Capture the cell that displays the provided text and extract its [x, y] central coordinate. 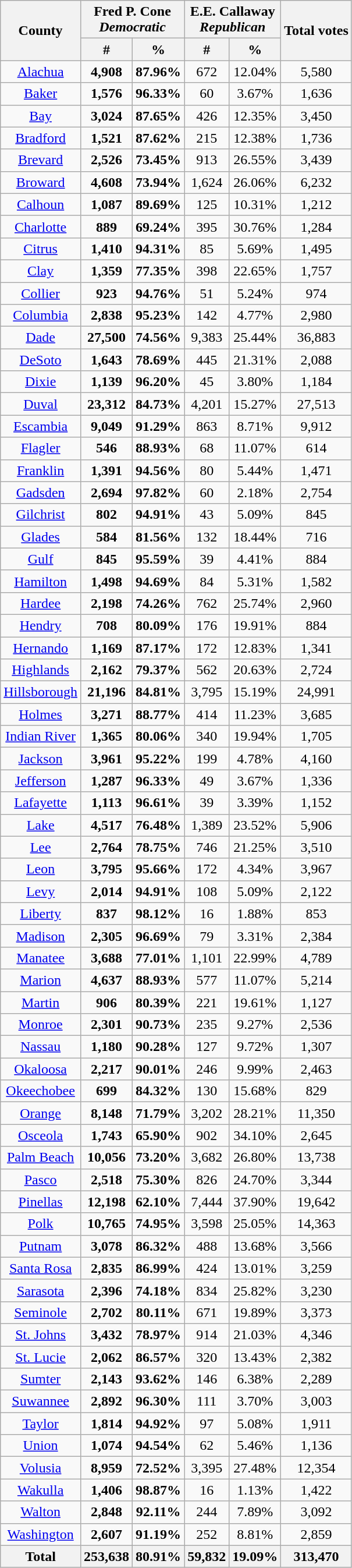
Hamilton [41, 581]
1,169 [106, 648]
671 [207, 1312]
Hillsborough [41, 692]
Liberty [41, 914]
Suwannee [41, 1401]
3,259 [317, 1268]
19.94% [255, 737]
Holmes [41, 714]
3,961 [106, 759]
3,271 [106, 714]
15.68% [255, 1091]
Jefferson [41, 781]
90.73% [158, 1025]
708 [106, 625]
Gulf [41, 559]
13,738 [317, 1158]
12.04% [255, 72]
49 [207, 781]
34.10% [255, 1135]
1,113 [106, 803]
1,743 [106, 1135]
3,003 [317, 1401]
1,287 [106, 781]
Brevard [41, 160]
Martin [41, 1002]
1,410 [106, 249]
914 [207, 1335]
2,143 [106, 1379]
127 [207, 1047]
1,582 [317, 581]
Orange [41, 1113]
20.63% [255, 670]
2,764 [106, 847]
5.69% [255, 249]
108 [207, 891]
Indian River [41, 737]
1,359 [106, 271]
902 [207, 1135]
10,056 [106, 1158]
95.22% [158, 759]
2,536 [317, 1025]
5.24% [255, 293]
Okeechobee [41, 1091]
Washington [41, 1534]
96.69% [158, 936]
95.59% [158, 559]
78.97% [158, 1335]
Broward [41, 182]
91.19% [158, 1534]
2,526 [106, 160]
8,959 [106, 1468]
889 [106, 226]
94.76% [158, 293]
445 [207, 360]
9,383 [207, 338]
2,301 [106, 1025]
80.11% [158, 1312]
19.61% [255, 1002]
5,580 [317, 72]
3,967 [317, 869]
27,500 [106, 338]
Putnam [41, 1246]
Okaloosa [41, 1069]
Fred P. Cone Democratic [132, 20]
95.23% [158, 316]
11.23% [255, 714]
826 [207, 1180]
1,636 [317, 94]
1,911 [317, 1424]
Lafayette [41, 803]
15.27% [255, 404]
62.10% [158, 1202]
5,906 [317, 825]
Pasco [41, 1180]
2,122 [317, 891]
51 [207, 293]
906 [106, 1002]
62 [207, 1446]
2,702 [106, 1312]
28.21% [255, 1113]
313,470 [317, 1556]
5.31% [255, 581]
14,363 [317, 1224]
80 [207, 470]
215 [207, 138]
89.69% [158, 204]
2,162 [106, 670]
834 [207, 1290]
19,642 [317, 1202]
Jackson [41, 759]
1,152 [317, 803]
1,705 [317, 737]
94.92% [158, 1424]
252 [207, 1534]
1,521 [106, 138]
74.26% [158, 603]
96.30% [158, 1401]
87.96% [158, 72]
398 [207, 271]
2,198 [106, 603]
81.56% [158, 537]
11,350 [317, 1113]
1,136 [317, 1446]
1,074 [106, 1446]
79.37% [158, 670]
2,838 [106, 316]
4,789 [317, 958]
1,391 [106, 470]
78.69% [158, 360]
15.19% [255, 692]
6.38% [255, 1379]
3,439 [317, 160]
2,014 [106, 891]
24.70% [255, 1180]
584 [106, 537]
2,062 [106, 1357]
87.17% [158, 648]
3,202 [207, 1113]
St. Lucie [41, 1357]
Duval [41, 404]
Palm Beach [41, 1158]
395 [207, 226]
86.57% [158, 1357]
St. Johns [41, 1335]
27.48% [255, 1468]
25.05% [255, 1224]
2,645 [317, 1135]
4.41% [255, 559]
94.54% [158, 1446]
1,212 [317, 204]
426 [207, 116]
6,232 [317, 182]
699 [106, 1091]
84.32% [158, 1091]
5.08% [255, 1424]
Baker [41, 94]
87.62% [158, 138]
5,214 [317, 980]
3,566 [317, 1246]
Hernando [41, 648]
2,088 [317, 360]
84.81% [158, 692]
340 [207, 737]
25.74% [255, 603]
2,305 [106, 936]
84 [207, 581]
21.25% [255, 847]
1,389 [207, 825]
23.52% [255, 825]
22.65% [255, 271]
74.56% [158, 338]
1,341 [317, 648]
36,883 [317, 338]
Flagler [41, 448]
1,087 [106, 204]
3,078 [106, 1246]
85 [207, 249]
4,908 [106, 72]
68 [207, 448]
546 [106, 448]
98.12% [158, 914]
73.45% [158, 160]
26.80% [255, 1158]
3,450 [317, 116]
1,101 [207, 958]
837 [106, 914]
90.28% [158, 1047]
Gadsden [41, 493]
2,396 [106, 1290]
E.E. Callaway Republican [233, 20]
8.71% [255, 426]
3,344 [317, 1180]
4,637 [106, 980]
Madison [41, 936]
7,444 [207, 1202]
96.20% [158, 382]
74.95% [158, 1224]
3,373 [317, 1312]
73.20% [158, 1158]
94.56% [158, 470]
488 [207, 1246]
9.99% [255, 1069]
132 [207, 537]
27,513 [317, 404]
65.90% [158, 1135]
80.91% [158, 1556]
1,307 [317, 1047]
2,980 [317, 316]
142 [207, 316]
Highlands [41, 670]
Levy [41, 891]
853 [317, 914]
25.82% [255, 1290]
913 [207, 160]
111 [207, 1401]
24,991 [317, 692]
5.46% [255, 1446]
7.89% [255, 1512]
3,510 [317, 847]
1,139 [106, 382]
10,765 [106, 1224]
95.66% [158, 869]
Hardee [41, 603]
79 [207, 936]
1,736 [317, 138]
2,859 [317, 1534]
Collier [41, 293]
37.90% [255, 1202]
2,463 [317, 1069]
19.91% [255, 625]
2,694 [106, 493]
13.43% [255, 1357]
Volusia [41, 1468]
77.35% [158, 271]
4,160 [317, 759]
80.09% [158, 625]
672 [207, 72]
Clay [41, 271]
2,892 [106, 1401]
235 [207, 1025]
5.44% [255, 470]
18.44% [255, 537]
577 [207, 980]
199 [207, 759]
92.11% [158, 1512]
8.81% [255, 1534]
2,289 [317, 1379]
Columbia [41, 316]
Charlotte [41, 226]
1,757 [317, 271]
DeSoto [41, 360]
84.73% [158, 404]
Calhoun [41, 204]
Wakulla [41, 1490]
1,576 [106, 94]
146 [207, 1379]
2,384 [317, 936]
10.31% [255, 204]
130 [207, 1091]
562 [207, 670]
97.82% [158, 493]
Bay [41, 116]
4,201 [207, 404]
86.32% [158, 1246]
Alachua [41, 72]
25.44% [255, 338]
716 [317, 537]
Dixie [41, 382]
3,598 [207, 1224]
94.31% [158, 249]
125 [207, 204]
974 [317, 293]
424 [207, 1268]
3.39% [255, 803]
4.78% [255, 759]
Polk [41, 1224]
1.88% [255, 914]
Hendry [41, 625]
253,638 [106, 1556]
Citrus [41, 249]
3,024 [106, 116]
73.94% [158, 182]
802 [106, 515]
1,127 [317, 1002]
246 [207, 1069]
2,835 [106, 1268]
19.89% [255, 1312]
1,422 [317, 1490]
3,395 [207, 1468]
75.30% [158, 1180]
8,148 [106, 1113]
94.69% [158, 581]
19.09% [255, 1556]
21.31% [255, 360]
244 [207, 1512]
Total [41, 1556]
59,832 [207, 1556]
90.01% [158, 1069]
12,354 [317, 1468]
Manatee [41, 958]
87.65% [158, 116]
23,312 [106, 404]
3.80% [255, 382]
13.01% [255, 1268]
Sarasota [41, 1290]
2,960 [317, 603]
21.03% [255, 1335]
2,848 [106, 1512]
2,754 [317, 493]
746 [207, 847]
3.70% [255, 1401]
1,814 [106, 1424]
Taylor [41, 1424]
9,912 [317, 426]
80.06% [158, 737]
County [41, 30]
Leon [41, 869]
Total votes [317, 30]
3,432 [106, 1335]
829 [317, 1091]
72.52% [158, 1468]
1.13% [255, 1490]
12.38% [255, 138]
4,346 [317, 1335]
1,365 [106, 737]
91.29% [158, 426]
2,382 [317, 1357]
1,180 [106, 1047]
3,092 [317, 1512]
3.31% [255, 936]
Marion [41, 980]
3,685 [317, 714]
12.83% [255, 648]
4,517 [106, 825]
1,471 [317, 470]
1,336 [317, 781]
1,495 [317, 249]
97 [207, 1424]
Dade [41, 338]
77.01% [158, 958]
78.75% [158, 847]
762 [207, 603]
Pinellas [41, 1202]
4.34% [255, 869]
2,217 [106, 1069]
12,198 [106, 1202]
176 [207, 625]
Monroe [41, 1025]
Gilchrist [41, 515]
2,518 [106, 1180]
2,724 [317, 670]
1,624 [207, 182]
414 [207, 714]
4,608 [106, 182]
1,184 [317, 382]
21,196 [106, 692]
Sumter [41, 1379]
Glades [41, 537]
221 [207, 1002]
614 [317, 448]
98.87% [158, 1490]
4.77% [255, 316]
3,682 [207, 1158]
1,284 [317, 226]
923 [106, 293]
3,688 [106, 958]
76.48% [158, 825]
2.18% [255, 493]
93.62% [158, 1379]
71.79% [158, 1113]
Santa Rosa [41, 1268]
30.76% [255, 226]
Escambia [41, 426]
26.55% [255, 160]
9.72% [255, 1047]
26.06% [255, 182]
1,643 [106, 360]
320 [207, 1357]
Lee [41, 847]
Bradford [41, 138]
86.99% [158, 1268]
12.35% [255, 116]
80.39% [158, 1002]
Walton [41, 1512]
Osceola [41, 1135]
1,498 [106, 581]
74.18% [158, 1290]
Lake [41, 825]
13.68% [255, 1246]
3,230 [317, 1290]
22.99% [255, 958]
45 [207, 382]
43 [207, 515]
2,607 [106, 1534]
69.24% [158, 226]
863 [207, 426]
96.61% [158, 803]
9.27% [255, 1025]
Union [41, 1446]
88.77% [158, 714]
9,049 [106, 426]
Seminole [41, 1312]
Nassau [41, 1047]
1,406 [106, 1490]
Franklin [41, 470]
